Search for the cell housing the specified text and yield its [X, Y] center coordinate. 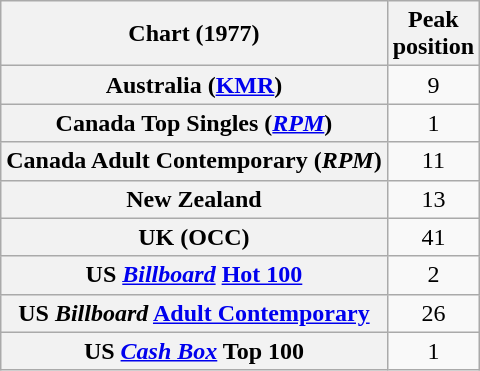
US Billboard Hot 100 [194, 275]
9 [433, 85]
13 [433, 199]
Canada Top Singles (RPM) [194, 123]
41 [433, 237]
US Cash Box Top 100 [194, 351]
26 [433, 313]
Peakposition [433, 34]
New Zealand [194, 199]
US Billboard Adult Contemporary [194, 313]
Australia (KMR) [194, 85]
Canada Adult Contemporary (RPM) [194, 161]
2 [433, 275]
11 [433, 161]
UK (OCC) [194, 237]
Chart (1977) [194, 34]
